Identify which cell holds the provided text, then report its [x, y] central coordinate. 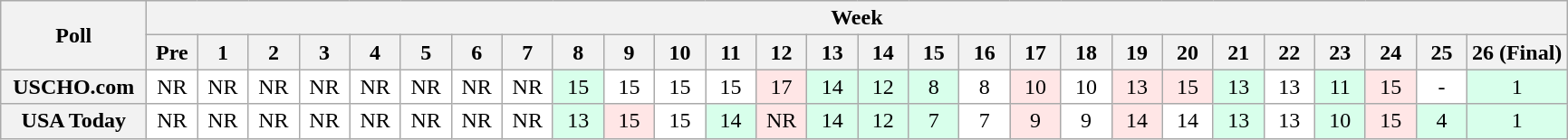
Pre [172, 52]
26 (Final) [1516, 52]
USA Today [74, 121]
22 [1289, 52]
USCHO.com [74, 87]
2 [274, 52]
5 [426, 52]
24 [1390, 52]
20 [1188, 52]
6 [476, 52]
21 [1238, 52]
Poll [74, 35]
18 [1086, 52]
23 [1340, 52]
19 [1137, 52]
16 [985, 52]
Week [857, 18]
3 [324, 52]
- [1441, 87]
25 [1441, 52]
